Extract the [x, y] coordinate from the center of the cell holding the provided text.  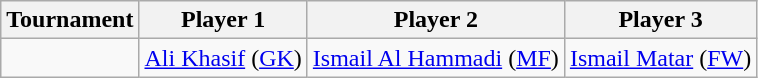
Player 2 [436, 20]
Ismail Al Hammadi (MF) [436, 58]
Player 3 [660, 20]
Ali Khasif (GK) [223, 58]
Tournament [70, 20]
Player 1 [223, 20]
Ismail Matar (FW) [660, 58]
